Search for the cell housing the specified text and yield its [x, y] center coordinate. 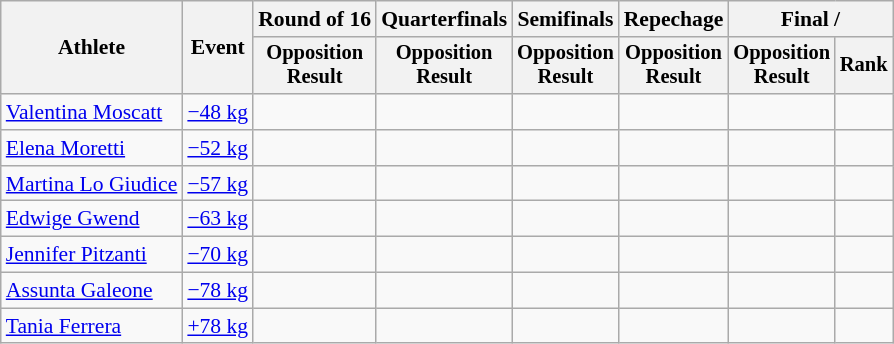
−78 kg [218, 291]
Valentina Moscatt [92, 112]
−52 kg [218, 148]
−57 kg [218, 184]
Tania Ferrera [92, 326]
Final / [810, 19]
−48 kg [218, 112]
Martina Lo Giudice [92, 184]
Jennifer Pitzanti [92, 255]
Quarterfinals [444, 19]
Assunta Galeone [92, 291]
Semifinals [566, 19]
Rank [864, 66]
Repechage [674, 19]
+78 kg [218, 326]
Round of 16 [314, 19]
−70 kg [218, 255]
Athlete [92, 48]
Elena Moretti [92, 148]
−63 kg [218, 219]
Edwige Gwend [92, 219]
Event [218, 48]
